Locate the cell with the specified text and output its (X, Y) center coordinate. 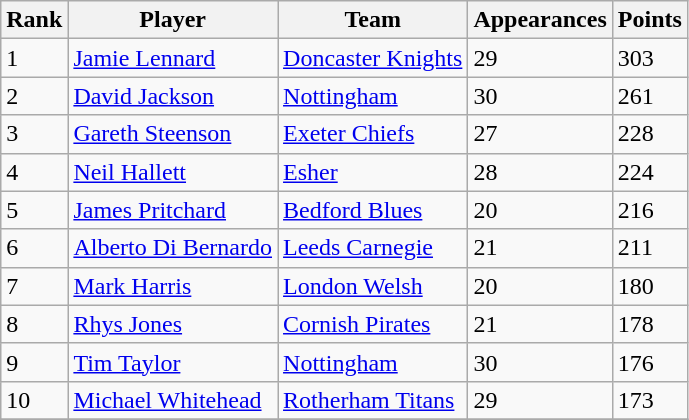
176 (650, 362)
224 (650, 172)
27 (540, 134)
6 (34, 248)
Points (650, 20)
London Welsh (373, 286)
Cornish Pirates (373, 324)
Exeter Chiefs (373, 134)
5 (34, 210)
Michael Whitehead (173, 400)
173 (650, 400)
Leeds Carnegie (373, 248)
Bedford Blues (373, 210)
1 (34, 58)
211 (650, 248)
228 (650, 134)
Player (173, 20)
David Jackson (173, 96)
10 (34, 400)
Rhys Jones (173, 324)
180 (650, 286)
3 (34, 134)
2 (34, 96)
Esher (373, 172)
216 (650, 210)
Jamie Lennard (173, 58)
Rank (34, 20)
Mark Harris (173, 286)
Gareth Steenson (173, 134)
Appearances (540, 20)
178 (650, 324)
261 (650, 96)
Rotherham Titans (373, 400)
4 (34, 172)
Neil Hallett (173, 172)
Doncaster Knights (373, 58)
303 (650, 58)
8 (34, 324)
Alberto Di Bernardo (173, 248)
Team (373, 20)
James Pritchard (173, 210)
7 (34, 286)
28 (540, 172)
Tim Taylor (173, 362)
9 (34, 362)
